Identify which cell holds the provided text, then report its [X, Y] central coordinate. 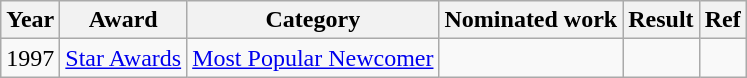
Star Awards [124, 58]
Ref [722, 20]
Year [30, 20]
Category [313, 20]
Nominated work [531, 20]
Result [661, 20]
Most Popular Newcomer [313, 58]
Award [124, 20]
1997 [30, 58]
